Search for the cell housing the specified text and yield its (X, Y) center coordinate. 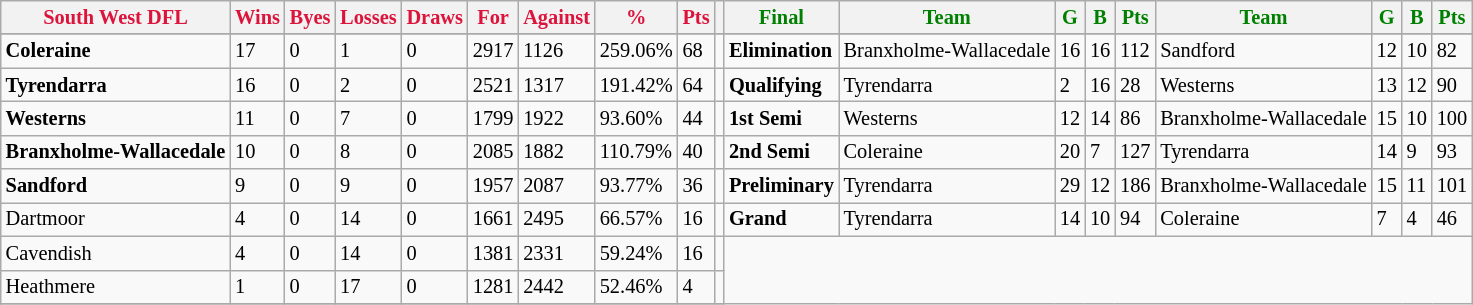
1922 (556, 118)
Byes (310, 17)
259.06% (636, 51)
1957 (493, 186)
112 (1135, 51)
46 (1452, 219)
2331 (556, 253)
2521 (493, 85)
90 (1452, 85)
2087 (556, 186)
Losses (368, 17)
Dartmoor (116, 219)
82 (1452, 51)
36 (696, 186)
1799 (493, 118)
% (636, 17)
1281 (493, 287)
66.57% (636, 219)
94 (1135, 219)
191.42% (636, 85)
52.46% (636, 287)
186 (1135, 186)
101 (1452, 186)
Against (556, 17)
2nd Semi (782, 152)
93 (1452, 152)
1381 (493, 253)
127 (1135, 152)
1317 (556, 85)
44 (696, 118)
1882 (556, 152)
Preliminary (782, 186)
2085 (493, 152)
Qualifying (782, 85)
40 (696, 152)
2495 (556, 219)
100 (1452, 118)
110.79% (636, 152)
Cavendish (116, 253)
Heathmere (116, 287)
64 (696, 85)
Wins (258, 17)
93.60% (636, 118)
Draws (435, 17)
1st Semi (782, 118)
2917 (493, 51)
Final (782, 17)
86 (1135, 118)
29 (1070, 186)
South West DFL (116, 17)
Elimination (782, 51)
28 (1135, 85)
68 (696, 51)
59.24% (636, 253)
93.77% (636, 186)
20 (1070, 152)
1661 (493, 219)
Grand (782, 219)
8 (368, 152)
For (493, 17)
1126 (556, 51)
13 (1387, 85)
2442 (556, 287)
